Return [X, Y] of the center of cell containing provided text 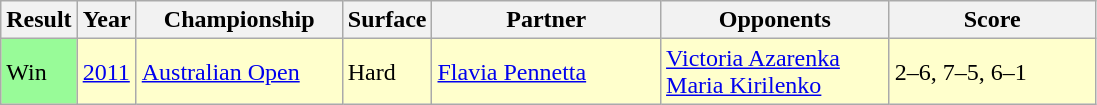
Surface [387, 20]
Flavia Pennetta [546, 72]
Hard [387, 72]
Opponents [776, 20]
2–6, 7–5, 6–1 [992, 72]
Year [106, 20]
Victoria Azarenka Maria Kirilenko [776, 72]
Score [992, 20]
Championship [239, 20]
Australian Open [239, 72]
Result [39, 20]
Win [39, 72]
2011 [106, 72]
Partner [546, 20]
